Search for the cell housing the specified text and yield its (x, y) center coordinate. 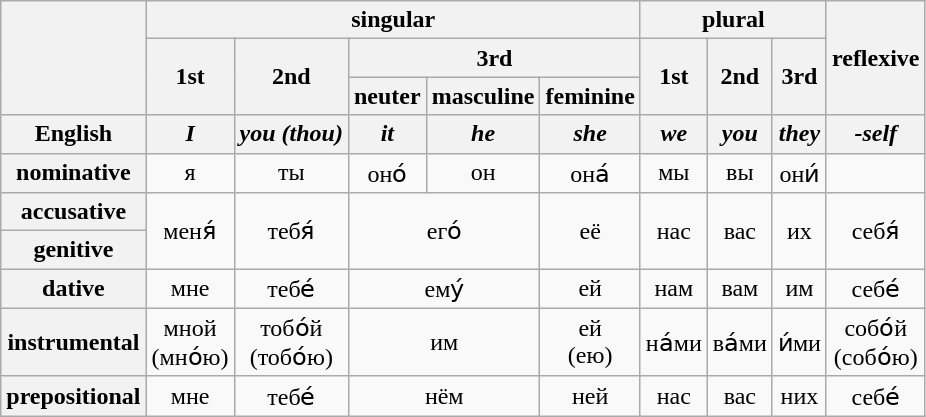
тебя́ (291, 231)
prepositional (74, 396)
he (483, 134)
и́ми (799, 342)
nominative (74, 173)
plural (733, 20)
они́ (799, 173)
них (799, 396)
they (799, 134)
-self (876, 134)
dative (74, 289)
на́ми (674, 342)
тобо́й(тобо́ю) (291, 342)
себя́ (876, 231)
я (190, 173)
мной(мно́ю) (190, 342)
ему́ (444, 289)
you (740, 134)
ей (590, 289)
ей(ею) (590, 342)
you (thou) (291, 134)
их (799, 231)
его́ (444, 231)
ты (291, 173)
она́ (590, 173)
genitive (74, 250)
reflexive (876, 58)
ней (590, 396)
он (483, 173)
feminine (590, 96)
masculine (483, 96)
we (674, 134)
меня́ (190, 231)
singular (393, 20)
нам (674, 289)
I (190, 134)
English (74, 134)
вы (740, 173)
оно́ (387, 173)
её (590, 231)
вам (740, 289)
нём (444, 396)
собо́й(собо́ю) (876, 342)
instrumental (74, 342)
she (590, 134)
accusative (74, 212)
it (387, 134)
ва́ми (740, 342)
мы (674, 173)
neuter (387, 96)
